Find where the given text appears and provide that cell's center as (X, Y) coordinate. 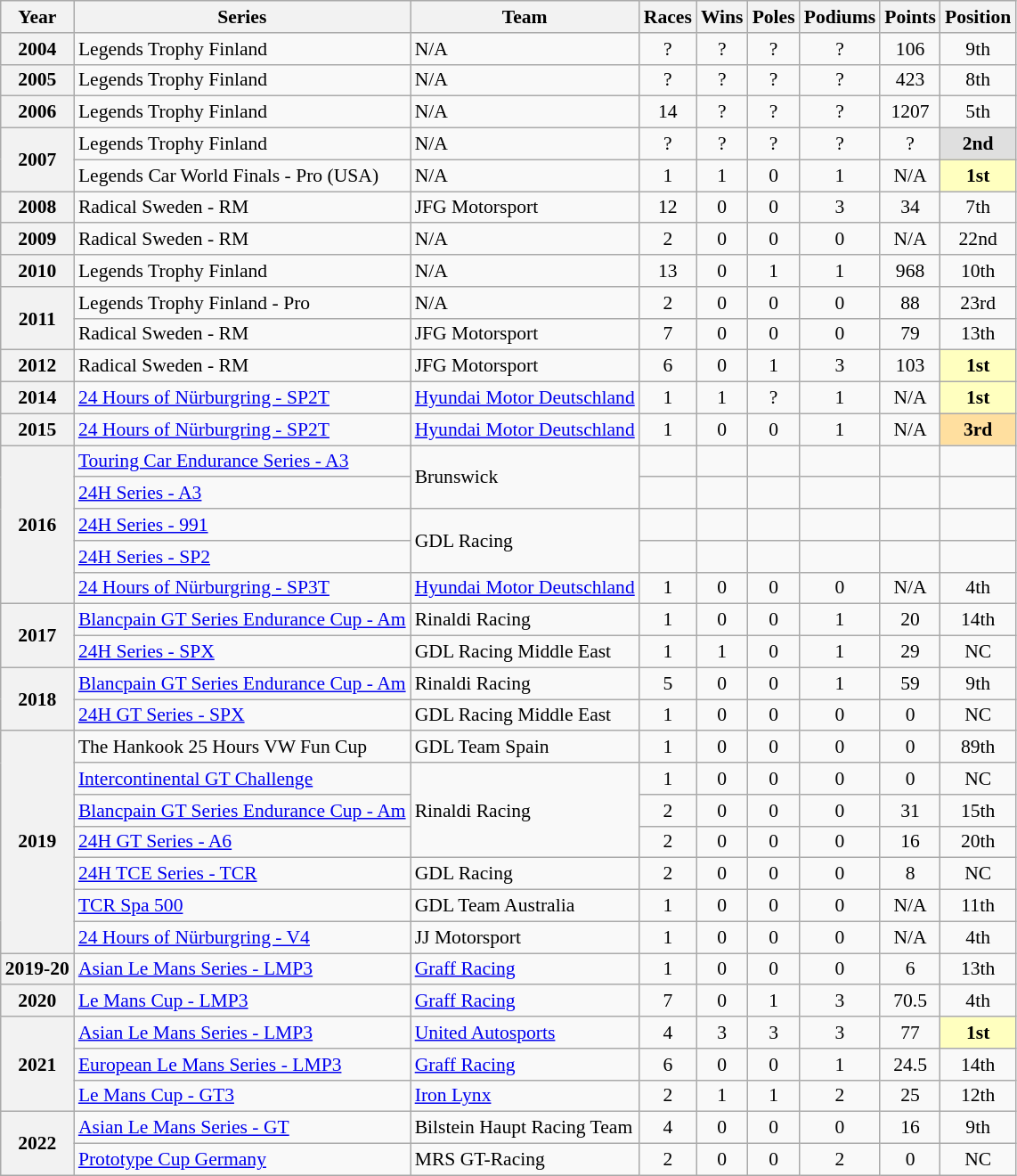
24H Series - SP2 (242, 557)
2007 (37, 160)
2nd (978, 144)
24H Series - A3 (242, 494)
1207 (910, 112)
GDL Team Spain (525, 747)
23rd (978, 303)
Touring Car Endurance Series - A3 (242, 461)
24 Hours of Nürburgring - V4 (242, 937)
2019-20 (37, 969)
24H Series - SPX (242, 652)
34 (910, 208)
GDL Team Australia (525, 906)
2006 (37, 112)
2015 (37, 429)
Position (978, 17)
JJ Motorsport (525, 937)
Legends Car World Finals - Pro (USA) (242, 176)
24 Hours of Nürburgring - SP3T (242, 588)
2009 (37, 240)
20 (910, 620)
968 (910, 271)
12 (668, 208)
22nd (978, 240)
59 (910, 683)
2017 (37, 636)
25 (910, 1096)
14 (668, 112)
7th (978, 208)
20th (978, 842)
423 (910, 80)
2022 (37, 1144)
8th (978, 80)
2010 (37, 271)
24H Series - 991 (242, 525)
TCR Spa 500 (242, 906)
29 (910, 652)
European Le Mans Series - LMP3 (242, 1065)
24H GT Series - SPX (242, 715)
77 (910, 1033)
11th (978, 906)
106 (910, 49)
13 (668, 271)
2021 (37, 1064)
2012 (37, 366)
Series (242, 17)
Legends Trophy Finland - Pro (242, 303)
The Hankook 25 Hours VW Fun Cup (242, 747)
2016 (37, 525)
Races (668, 17)
8 (910, 874)
Prototype Cup Germany (242, 1160)
15th (978, 811)
2014 (37, 398)
2019 (37, 843)
103 (910, 366)
Le Mans Cup - LMP3 (242, 1001)
MRS GT-Racing (525, 1160)
89th (978, 747)
2011 (37, 319)
Year (37, 17)
Bilstein Haupt Racing Team (525, 1128)
Wins (722, 17)
70.5 (910, 1001)
31 (910, 811)
Intercontinental GT Challenge (242, 779)
5 (668, 683)
3rd (978, 429)
12th (978, 1096)
2005 (37, 80)
Brunswick (525, 478)
Le Mans Cup - GT3 (242, 1096)
Iron Lynx (525, 1096)
5th (978, 112)
79 (910, 334)
United Autosports (525, 1033)
2018 (37, 698)
Poles (774, 17)
Points (910, 17)
24.5 (910, 1065)
2008 (37, 208)
10th (978, 271)
Podiums (841, 17)
24H TCE Series - TCR (242, 874)
Asian Le Mans Series - GT (242, 1128)
24H GT Series - A6 (242, 842)
88 (910, 303)
Team (525, 17)
2020 (37, 1001)
2004 (37, 49)
